Extract the [x, y] coordinate from the center of the cell holding the provided text.  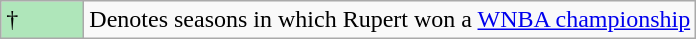
Denotes seasons in which Rupert won a WNBA championship [390, 20]
† [42, 20]
